Capture the cell that displays the provided text and extract its (X, Y) central coordinate. 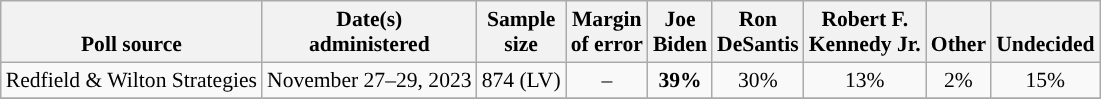
Other (958, 32)
Marginof error (607, 32)
Date(s)administered (370, 32)
– (607, 80)
30% (758, 80)
13% (865, 80)
November 27–29, 2023 (370, 80)
39% (680, 80)
874 (LV) (522, 80)
JoeBiden (680, 32)
15% (1045, 80)
Redfield & Wilton Strategies (132, 80)
Samplesize (522, 32)
RonDeSantis (758, 32)
2% (958, 80)
Undecided (1045, 32)
Poll source (132, 32)
Robert F.Kennedy Jr. (865, 32)
